Search for the cell housing the specified text and yield its [x, y] center coordinate. 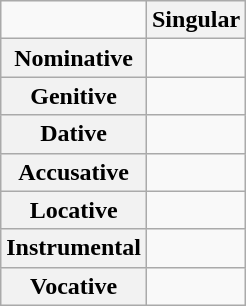
Dative [74, 134]
Instrumental [74, 248]
Singular [196, 20]
Locative [74, 210]
Genitive [74, 96]
Nominative [74, 58]
Vocative [74, 286]
Accusative [74, 172]
